Detect which cell encompasses the target text, then output its [x, y] center coordinate. 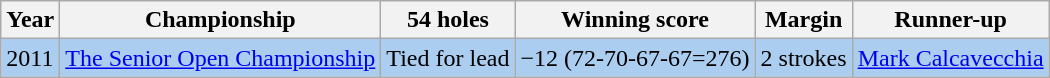
−12 (72-70-67-67=276) [635, 58]
54 holes [448, 20]
Mark Calcavecchia [950, 58]
2 strokes [804, 58]
Winning score [635, 20]
The Senior Open Championship [220, 58]
Year [30, 20]
Tied for lead [448, 58]
Runner-up [950, 20]
Margin [804, 20]
Championship [220, 20]
2011 [30, 58]
